For the text-containing cell, return its midpoint in (x, y) coordinate format. 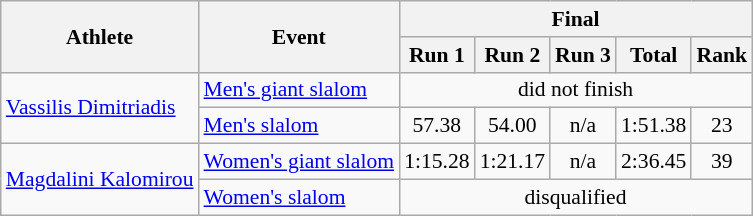
Magdalini Kalomirou (100, 180)
did not finish (576, 90)
2:36.45 (654, 162)
Total (654, 55)
54.00 (512, 126)
23 (722, 126)
Event (300, 36)
Men's slalom (300, 126)
Men's giant slalom (300, 90)
Rank (722, 55)
1:15.28 (436, 162)
Athlete (100, 36)
Run 1 (436, 55)
Vassilis Dimitriadis (100, 108)
Run 2 (512, 55)
disqualified (576, 197)
1:51.38 (654, 126)
1:21.17 (512, 162)
Women's giant slalom (300, 162)
Women's slalom (300, 197)
Run 3 (583, 55)
Final (576, 19)
39 (722, 162)
57.38 (436, 126)
